Pinpoint the cell where the given text exists, returning its [x, y] midpoint coordinate. 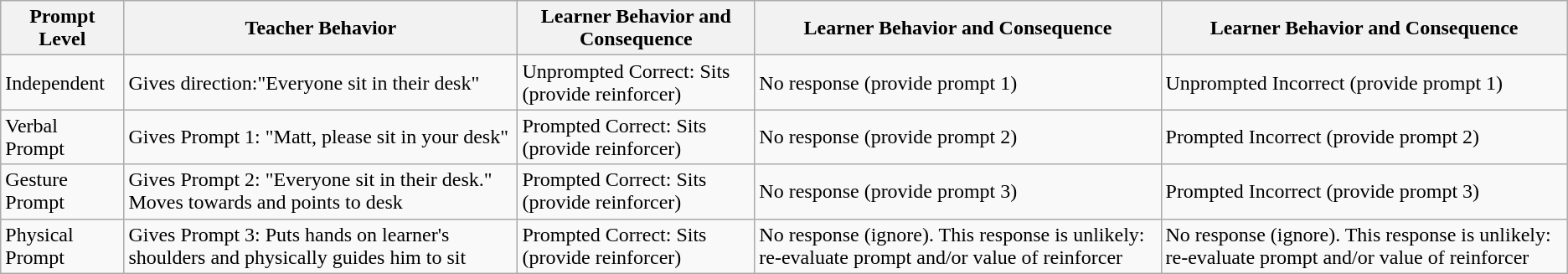
Verbal Prompt [62, 137]
Gives direction:"Everyone sit in their desk" [321, 82]
Gives Prompt 3: Puts hands on learner's shoulders and physically guides him to sit [321, 246]
Unprompted Correct: Sits (provide reinforcer) [637, 82]
Gives Prompt 2: "Everyone sit in their desk." Moves towards and points to desk [321, 191]
Physical Prompt [62, 246]
No response (provide prompt 1) [958, 82]
Gives Prompt 1: "Matt, please sit in your desk" [321, 137]
Prompted Incorrect (provide prompt 2) [1364, 137]
No response (provide prompt 2) [958, 137]
Teacher Behavior [321, 28]
Prompted Incorrect (provide prompt 3) [1364, 191]
Unprompted Incorrect (provide prompt 1) [1364, 82]
Gesture Prompt [62, 191]
Independent [62, 82]
No response (provide prompt 3) [958, 191]
Prompt Level [62, 28]
